Extract the [x, y] coordinate from the center of the cell holding the provided text.  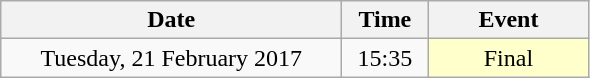
Final [508, 58]
Tuesday, 21 February 2017 [172, 58]
15:35 [385, 58]
Date [172, 20]
Time [385, 20]
Event [508, 20]
